Search for the cell housing the specified text and yield its (X, Y) center coordinate. 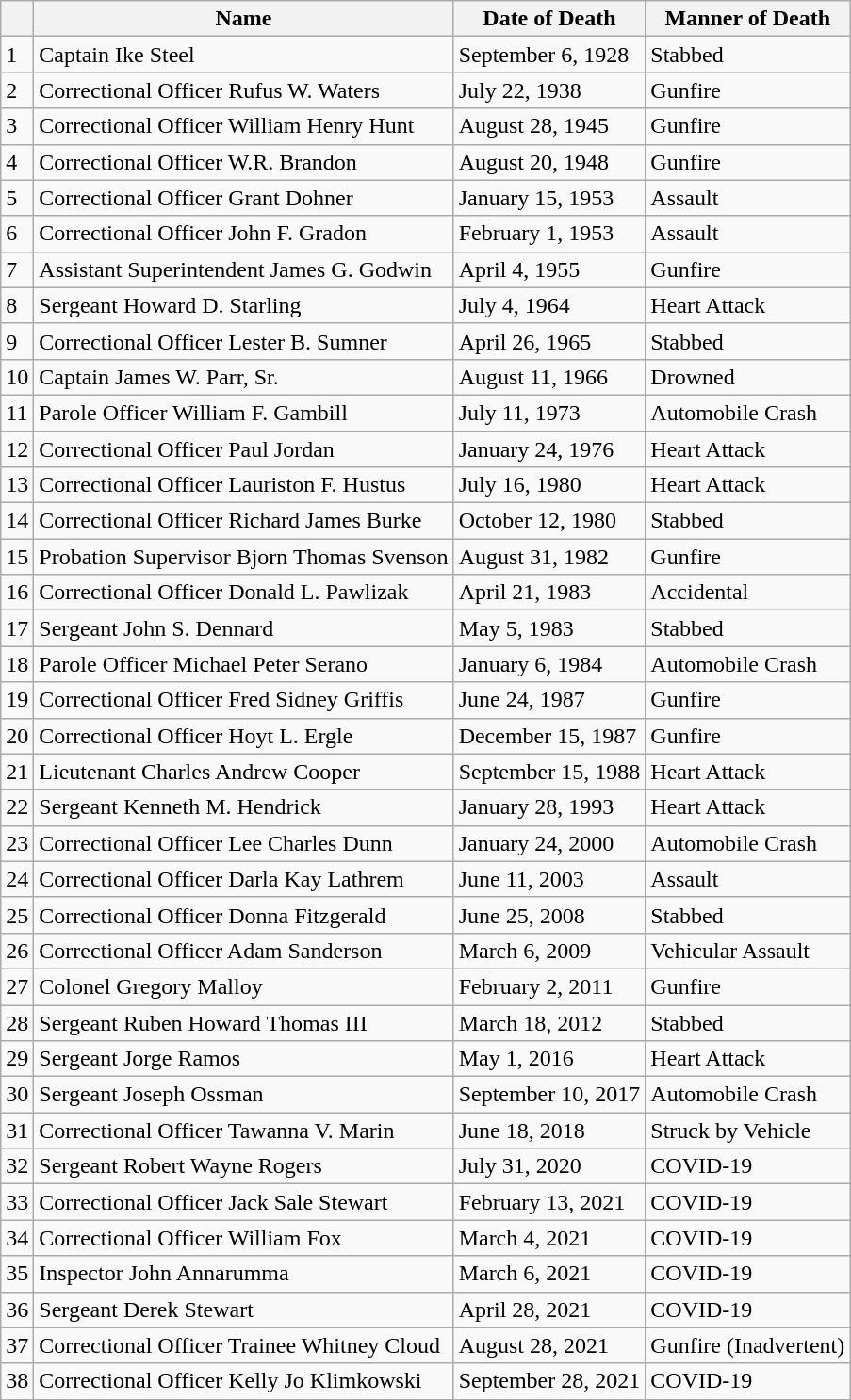
28 (17, 1022)
17 (17, 628)
February 1, 1953 (549, 234)
Correctional Officer Donna Fitzgerald (243, 915)
Captain Ike Steel (243, 55)
January 24, 2000 (549, 843)
April 21, 1983 (549, 593)
35 (17, 1274)
Sergeant Joseph Ossman (243, 1095)
9 (17, 341)
21 (17, 772)
Colonel Gregory Malloy (243, 986)
Captain James W. Parr, Sr. (243, 377)
Sergeant Howard D. Starling (243, 305)
Correctional Officer William Henry Hunt (243, 126)
August 28, 1945 (549, 126)
Lieutenant Charles Andrew Cooper (243, 772)
March 4, 2021 (549, 1238)
26 (17, 951)
Date of Death (549, 19)
August 20, 1948 (549, 162)
19 (17, 700)
5 (17, 198)
Inspector John Annarumma (243, 1274)
December 15, 1987 (549, 736)
May 1, 2016 (549, 1059)
Sergeant Robert Wayne Rogers (243, 1166)
22 (17, 807)
January 15, 1953 (549, 198)
29 (17, 1059)
32 (17, 1166)
Sergeant Kenneth M. Hendrick (243, 807)
June 25, 2008 (549, 915)
Correctional Officer Fred Sidney Griffis (243, 700)
February 2, 2011 (549, 986)
Gunfire (Inadvertent) (748, 1345)
Parole Officer Michael Peter Serano (243, 664)
Correctional Officer Adam Sanderson (243, 951)
30 (17, 1095)
Correctional Officer Kelly Jo Klimkowski (243, 1381)
36 (17, 1310)
August 28, 2021 (549, 1345)
13 (17, 485)
31 (17, 1131)
May 5, 1983 (549, 628)
August 31, 1982 (549, 557)
24 (17, 879)
Correctional Officer John F. Gradon (243, 234)
10 (17, 377)
January 6, 1984 (549, 664)
September 15, 1988 (549, 772)
Struck by Vehicle (748, 1131)
March 6, 2021 (549, 1274)
23 (17, 843)
Correctional Officer Tawanna V. Marin (243, 1131)
8 (17, 305)
Correctional Officer William Fox (243, 1238)
Sergeant John S. Dennard (243, 628)
12 (17, 449)
June 24, 1987 (549, 700)
September 6, 1928 (549, 55)
Correctional Officer Donald L. Pawlizak (243, 593)
2 (17, 90)
July 22, 1938 (549, 90)
April 26, 1965 (549, 341)
Manner of Death (748, 19)
March 6, 2009 (549, 951)
Sergeant Derek Stewart (243, 1310)
August 11, 1966 (549, 377)
Correctional Officer Hoyt L. Ergle (243, 736)
6 (17, 234)
July 11, 1973 (549, 413)
September 28, 2021 (549, 1381)
Assistant Superintendent James G. Godwin (243, 269)
Correctional Officer Trainee Whitney Cloud (243, 1345)
Correctional Officer Jack Sale Stewart (243, 1202)
March 18, 2012 (549, 1022)
July 31, 2020 (549, 1166)
January 28, 1993 (549, 807)
34 (17, 1238)
Correctional Officer Lauriston F. Hustus (243, 485)
Correctional Officer Grant Dohner (243, 198)
September 10, 2017 (549, 1095)
3 (17, 126)
July 4, 1964 (549, 305)
14 (17, 521)
October 12, 1980 (549, 521)
Correctional Officer Richard James Burke (243, 521)
7 (17, 269)
Correctional Officer Rufus W. Waters (243, 90)
20 (17, 736)
Name (243, 19)
January 24, 1976 (549, 449)
38 (17, 1381)
Probation Supervisor Bjorn Thomas Svenson (243, 557)
April 28, 2021 (549, 1310)
18 (17, 664)
4 (17, 162)
Correctional Officer Lester B. Sumner (243, 341)
Correctional Officer Darla Kay Lathrem (243, 879)
11 (17, 413)
June 18, 2018 (549, 1131)
27 (17, 986)
February 13, 2021 (549, 1202)
1 (17, 55)
June 11, 2003 (549, 879)
16 (17, 593)
Parole Officer William F. Gambill (243, 413)
33 (17, 1202)
37 (17, 1345)
Correctional Officer Lee Charles Dunn (243, 843)
15 (17, 557)
Vehicular Assault (748, 951)
Drowned (748, 377)
Accidental (748, 593)
Sergeant Ruben Howard Thomas III (243, 1022)
25 (17, 915)
Sergeant Jorge Ramos (243, 1059)
April 4, 1955 (549, 269)
Correctional Officer W.R. Brandon (243, 162)
Correctional Officer Paul Jordan (243, 449)
July 16, 1980 (549, 485)
